Provide the (x, y) coordinate of the cell's center where the given text is located.  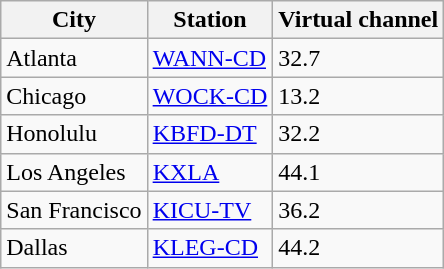
44.1 (358, 172)
City (74, 20)
Honolulu (74, 134)
KBFD-DT (210, 134)
Dallas (74, 248)
Los Angeles (74, 172)
32.2 (358, 134)
KLEG-CD (210, 248)
Station (210, 20)
Atlanta (74, 58)
WANN-CD (210, 58)
36.2 (358, 210)
32.7 (358, 58)
13.2 (358, 96)
KXLA (210, 172)
WOCK-CD (210, 96)
KICU-TV (210, 210)
Virtual channel (358, 20)
Chicago (74, 96)
San Francisco (74, 210)
44.2 (358, 248)
